Capture the cell that displays the provided text and extract its (x, y) central coordinate. 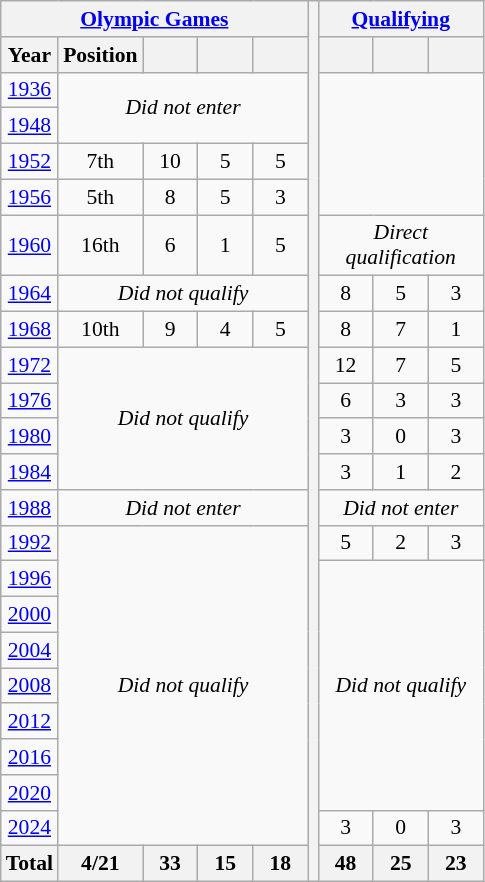
1952 (30, 162)
7th (100, 162)
16th (100, 246)
1960 (30, 246)
4/21 (100, 864)
1984 (30, 472)
1972 (30, 365)
2024 (30, 828)
Olympic Games (154, 19)
1992 (30, 543)
15 (226, 864)
Position (100, 55)
9 (170, 330)
2016 (30, 757)
1948 (30, 126)
2020 (30, 793)
10th (100, 330)
Year (30, 55)
1964 (30, 294)
33 (170, 864)
12 (346, 365)
1936 (30, 90)
1996 (30, 579)
Total (30, 864)
23 (456, 864)
5th (100, 197)
1968 (30, 330)
48 (346, 864)
2012 (30, 722)
25 (400, 864)
18 (280, 864)
1976 (30, 401)
1988 (30, 508)
10 (170, 162)
2008 (30, 686)
Qualifying (400, 19)
1956 (30, 197)
Direct qualification (400, 246)
2000 (30, 615)
2004 (30, 650)
1980 (30, 437)
4 (226, 330)
